Extract the (x, y) coordinate from the center of the cell holding the provided text.  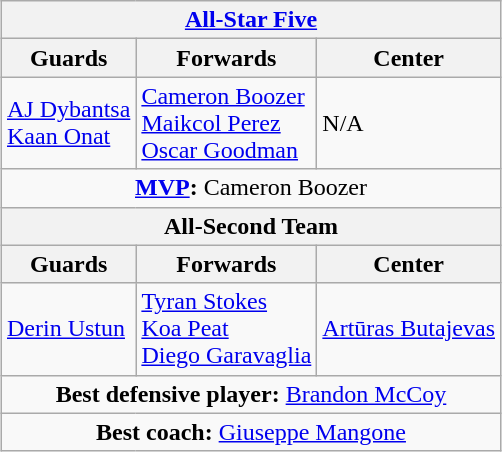
MVP: Cameron Boozer (250, 188)
Best defensive player: Brandon McCoy (250, 394)
All-Second Team (250, 226)
All-Star Five (250, 20)
Artūras Butajevas (409, 329)
Derin Ustun (68, 329)
Cameron Boozer Maikcol Perez Oscar Goodman (226, 123)
N/A (409, 123)
AJ Dybantsa Kaan Onat (68, 123)
Tyran Stokes Koa Peat Diego Garavaglia (226, 329)
Best coach: Giuseppe Mangone (250, 432)
